Scan for the cell matching the given text and deliver its [X, Y] coordinate at center. 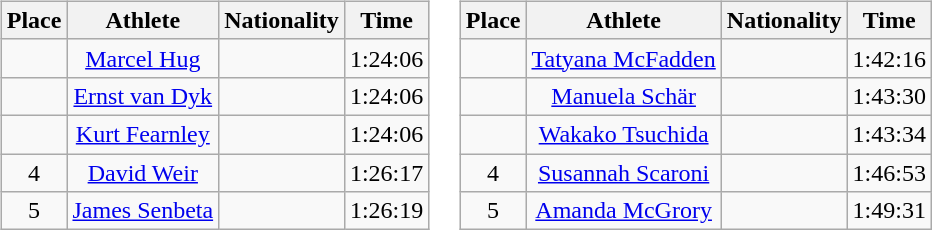
1:49:31 [889, 211]
Tatyana McFadden [624, 58]
Amanda McGrory [624, 211]
1:43:30 [889, 96]
1:26:17 [386, 173]
1:46:53 [889, 173]
David Weir [143, 173]
1:42:16 [889, 58]
Susannah Scaroni [624, 173]
Manuela Schär [624, 96]
1:26:19 [386, 211]
Wakako Tsuchida [624, 134]
James Senbeta [143, 211]
Marcel Hug [143, 58]
Ernst van Dyk [143, 96]
Kurt Fearnley [143, 134]
1:43:34 [889, 134]
